Capture the cell that displays the provided text and extract its [x, y] central coordinate. 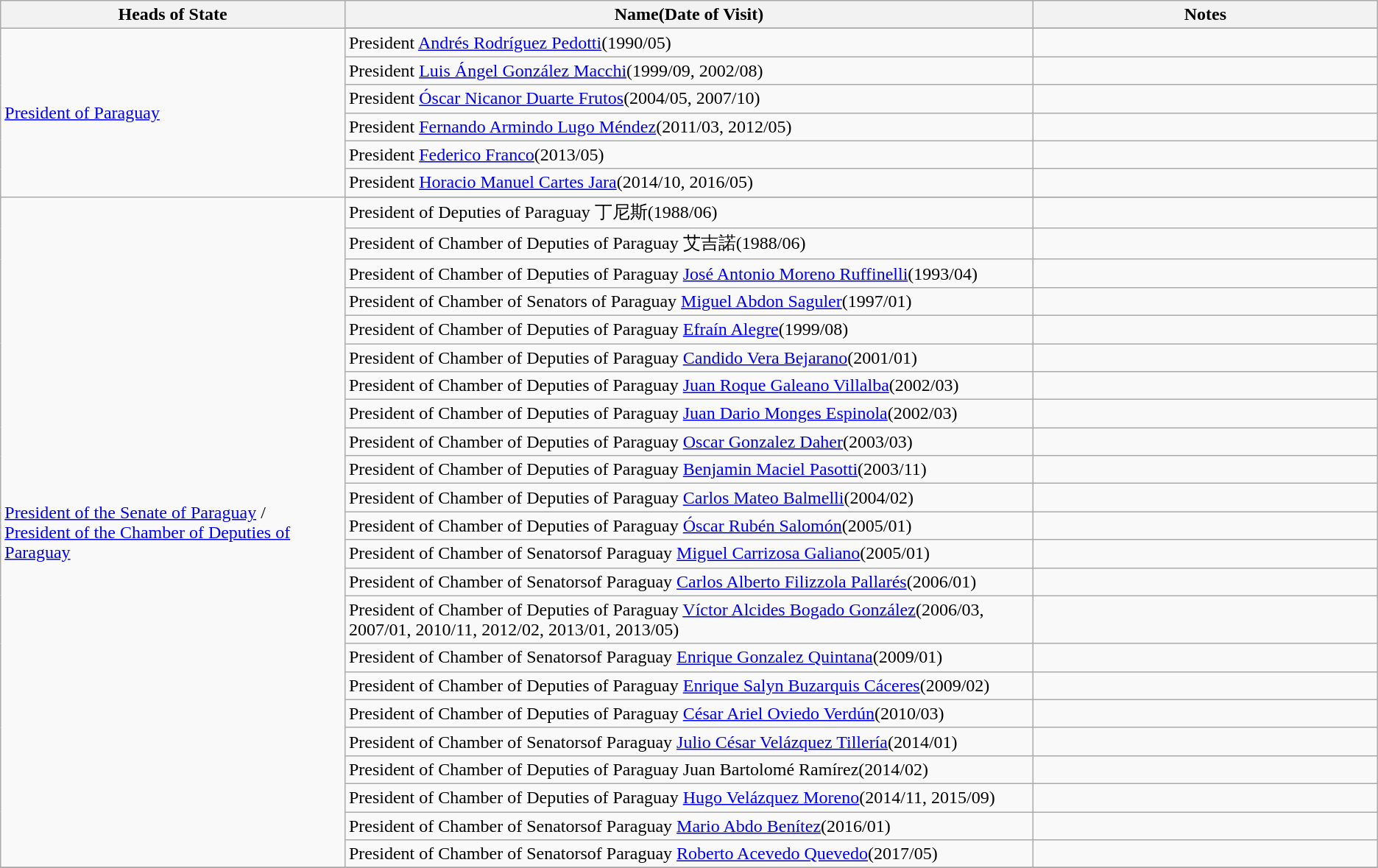
President of Chamber of Deputies of Paraguay José Antonio Moreno Ruffinelli(1993/04) [689, 273]
President of Chamber of Senatorsof Paraguay Mario Abdo Benítez(2016/01) [689, 825]
President of Chamber of Deputies of Paraguay Hugo Velázquez Moreno(2014/11, 2015/09) [689, 797]
President Federico Franco(2013/05) [689, 155]
President of Chamber of Deputies of Paraguay César Ariel Oviedo Verdún(2010/03) [689, 713]
President of Chamber of Senatorsof Paraguay Roberto Acevedo Quevedo(2017/05) [689, 854]
President of Chamber of Deputies of Paraguay Juan Bartolomé Ramírez(2014/02) [689, 769]
President of Chamber of Deputies of Paraguay Efraín Alegre(1999/08) [689, 329]
President of Chamber of Deputies of Paraguay Oscar Gonzalez Daher(2003/03) [689, 442]
President of Chamber of Deputies of Paraguay Óscar Rubén Salomón(2005/01) [689, 526]
Notes [1206, 15]
President of Chamber of Senatorsof Paraguay Miguel Carrizosa Galiano(2005/01) [689, 554]
President of Chamber of Senatorsof Paraguay Julio César Velázquez Tillería(2014/01) [689, 741]
President Fernando Armindo Lugo Méndez(2011/03, 2012/05) [689, 127]
President of the Senate of Paraguay /President of the Chamber of Deputies of Paraguay [173, 532]
President Andrés Rodríguez Pedotti(1990/05) [689, 43]
President of Chamber of Deputies of Paraguay Juan Dario Monges Espinola(2002/03) [689, 414]
President of Chamber of Deputies of Paraguay Benjamin Maciel Pasotti(2003/11) [689, 470]
President of Chamber of Senatorsof Paraguay Enrique Gonzalez Quintana(2009/01) [689, 657]
President of Chamber of Senatorsof Paraguay Carlos Alberto Filizzola Pallarés(2006/01) [689, 582]
President Luis Ángel González Macchi(1999/09, 2002/08) [689, 71]
President of Chamber of Deputies of Paraguay Candido Vera Bejarano(2001/01) [689, 357]
President of Chamber of Deputies of Paraguay Víctor Alcides Bogado González(2006/03, 2007/01, 2010/11, 2012/02, 2013/01, 2013/05) [689, 620]
Name(Date of Visit) [689, 15]
President of Chamber of Deputies of Paraguay Juan Roque Galeano Villalba(2002/03) [689, 386]
President of Chamber of Deputies of Paraguay Enrique Salyn Buzarquis Cáceres(2009/02) [689, 685]
President of Chamber of Senators of Paraguay Miguel Abdon Saguler(1997/01) [689, 301]
President Óscar Nicanor Duarte Frutos(2004/05, 2007/10) [689, 99]
President of Deputies of Paraguay 丁尼斯(1988/06) [689, 212]
President of Paraguay [173, 113]
President Horacio Manuel Cartes Jara(2014/10, 2016/05) [689, 183]
President of Chamber of Deputies of Paraguay Carlos Mateo Balmelli(2004/02) [689, 498]
Heads of State [173, 15]
President of Chamber of Deputies of Paraguay 艾吉諾(1988/06) [689, 244]
